Return the (X, Y) coordinate for the center point of the cell that contains the specified text.  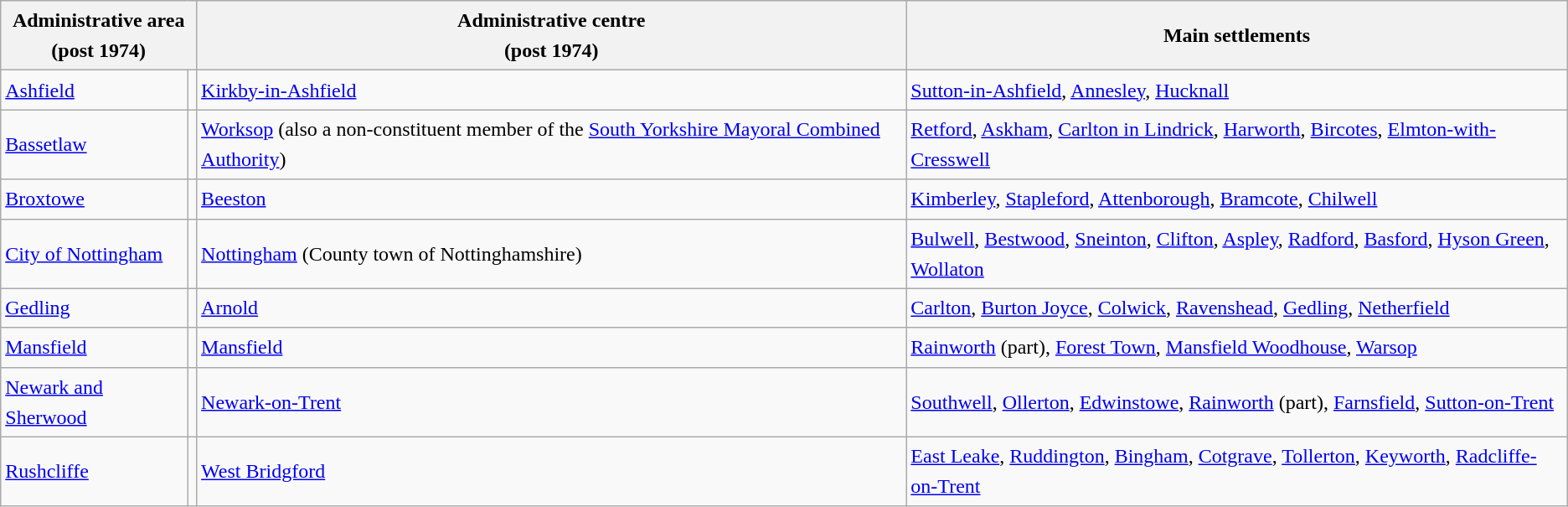
Main settlements (1236, 35)
Ashfield (94, 91)
Southwell, Ollerton, Edwinstowe, Rainworth (part), Farnsfield, Sutton-on-Trent (1236, 402)
Newark and Sherwood (94, 402)
Retford, Askham, Carlton in Lindrick, Harworth, Bircotes, Elmton-with-Cresswell (1236, 144)
Kirkby-in-Ashfield (551, 91)
Worksop (also a non-constituent member of the South Yorkshire Mayoral Combined Authority) (551, 144)
West Bridgford (551, 471)
Newark-on-Trent (551, 402)
Beeston (551, 199)
Arnold (551, 308)
Sutton-in-Ashfield, Annesley, Hucknall (1236, 91)
Rushcliffe (94, 471)
Gedling (94, 308)
Administrative centre(post 1974) (551, 35)
Carlton, Burton Joyce, Colwick, Ravenshead, Gedling, Netherfield (1236, 308)
Rainworth (part), Forest Town, Mansfield Woodhouse, Warsop (1236, 347)
East Leake, Ruddington, Bingham, Cotgrave, Tollerton, Keyworth, Radcliffe-on-Trent (1236, 471)
City of Nottingham (94, 253)
Kimberley, Stapleford, Attenborough, Bramcote, Chilwell (1236, 199)
Administrative area(post 1974) (99, 35)
Broxtowe (94, 199)
Bassetlaw (94, 144)
Bulwell, Bestwood, Sneinton, Clifton, Aspley, Radford, Basford, Hyson Green, Wollaton (1236, 253)
Nottingham (County town of Nottinghamshire) (551, 253)
